Provide the (X, Y) coordinate of the cell's center where the given text is located.  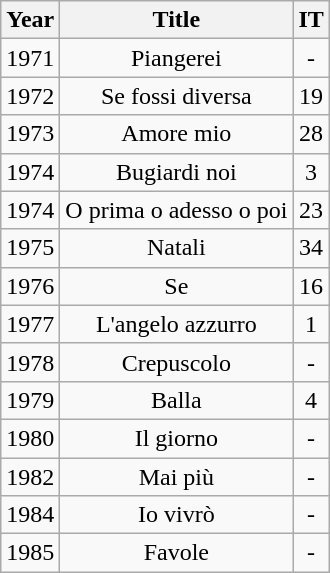
1971 (30, 58)
Favole (176, 553)
23 (311, 210)
1985 (30, 553)
1977 (30, 324)
IT (311, 20)
1 (311, 324)
1978 (30, 362)
1976 (30, 286)
28 (311, 134)
L'angelo azzurro (176, 324)
1975 (30, 248)
1982 (30, 477)
19 (311, 96)
1984 (30, 515)
Crepuscolo (176, 362)
Natali (176, 248)
Balla (176, 400)
Se fossi diversa (176, 96)
34 (311, 248)
16 (311, 286)
Bugiardi noi (176, 172)
1979 (30, 400)
Title (176, 20)
4 (311, 400)
Se (176, 286)
1973 (30, 134)
Mai più (176, 477)
Year (30, 20)
1980 (30, 438)
Il giorno (176, 438)
Io vivrò (176, 515)
Amore mio (176, 134)
1972 (30, 96)
Piangerei (176, 58)
3 (311, 172)
O prima o adesso o poi (176, 210)
